Locate the cell with the specified text and output its [x, y] center coordinate. 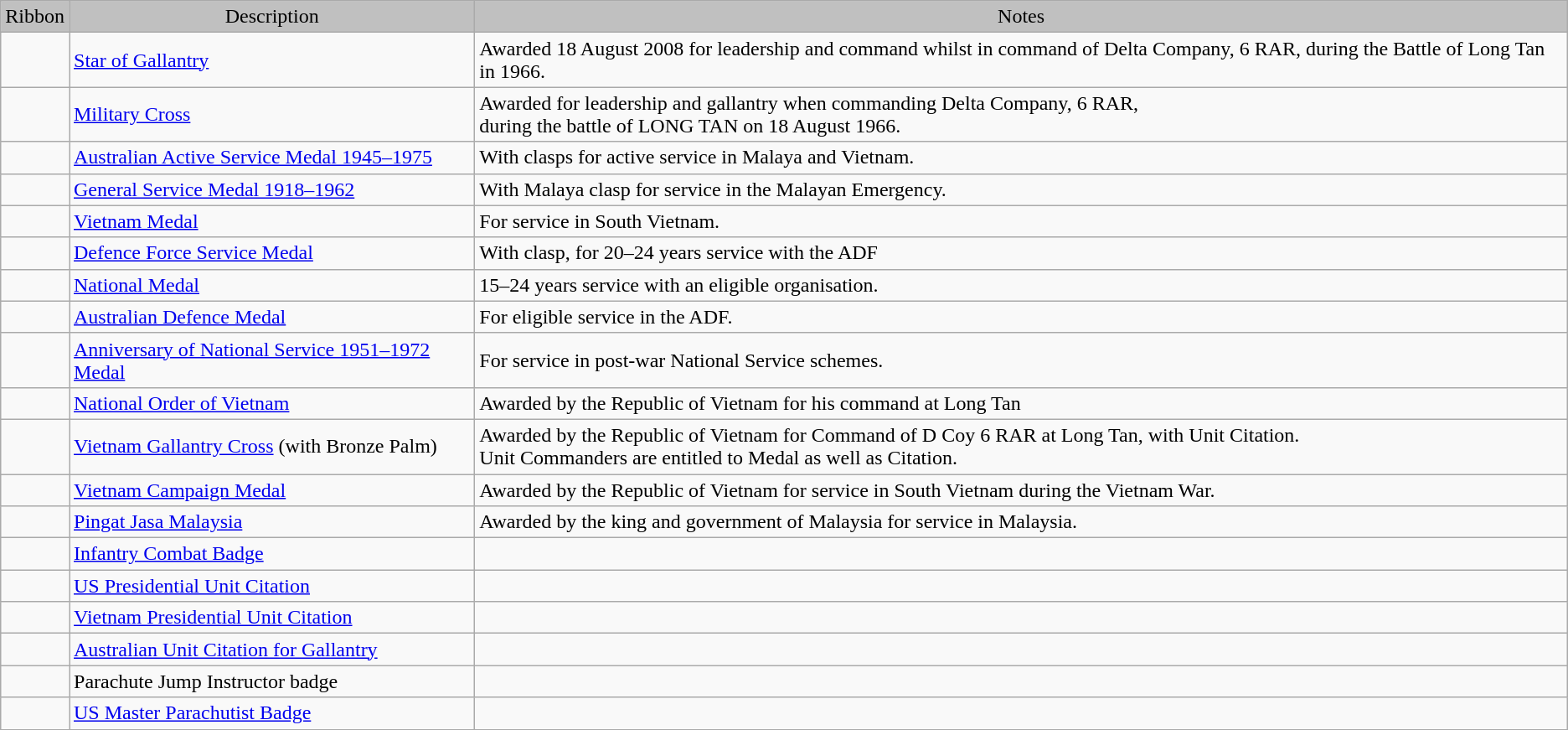
Vietnam Medal [271, 221]
With clasp, for 20–24 years service with the ADF [1021, 253]
With Malaya clasp for service in the Malayan Emergency. [1021, 189]
Infantry Combat Badge [271, 554]
Description [271, 17]
For service in South Vietnam. [1021, 221]
US Presidential Unit Citation [271, 586]
Awarded by the Republic of Vietnam for his command at Long Tan [1021, 403]
15–24 years service with an eligible organisation. [1021, 285]
National Medal [271, 285]
Ribbon [35, 17]
Anniversary of National Service 1951–1972 Medal [271, 360]
Awarded by the Republic of Vietnam for service in South Vietnam during the Vietnam War. [1021, 490]
Star of Gallantry [271, 60]
Awarded 18 August 2008 for leadership and command whilst in command of Delta Company, 6 RAR, during the Battle of Long Tan in 1966. [1021, 60]
Defence Force Service Medal [271, 253]
General Service Medal 1918–1962 [271, 189]
With clasps for active service in Malaya and Vietnam. [1021, 158]
Awarded by the king and government of Malaysia for service in Malaysia. [1021, 522]
National Order of Vietnam [271, 403]
For service in post-war National Service schemes. [1021, 360]
Vietnam Presidential Unit Citation [271, 618]
For eligible service in the ADF. [1021, 317]
Awarded for leadership and gallantry when commanding Delta Company, 6 RAR,during the battle of LONG TAN on 18 August 1966. [1021, 114]
Australian Defence Medal [271, 317]
Notes [1021, 17]
Vietnam Gallantry Cross (with Bronze Palm) [271, 446]
Australian Active Service Medal 1945–1975 [271, 158]
Vietnam Campaign Medal [271, 490]
Pingat Jasa Malaysia [271, 522]
US Master Parachutist Badge [271, 713]
Australian Unit Citation for Gallantry [271, 650]
Military Cross [271, 114]
Parachute Jump Instructor badge [271, 681]
